Search for the cell housing the specified text and yield its [x, y] center coordinate. 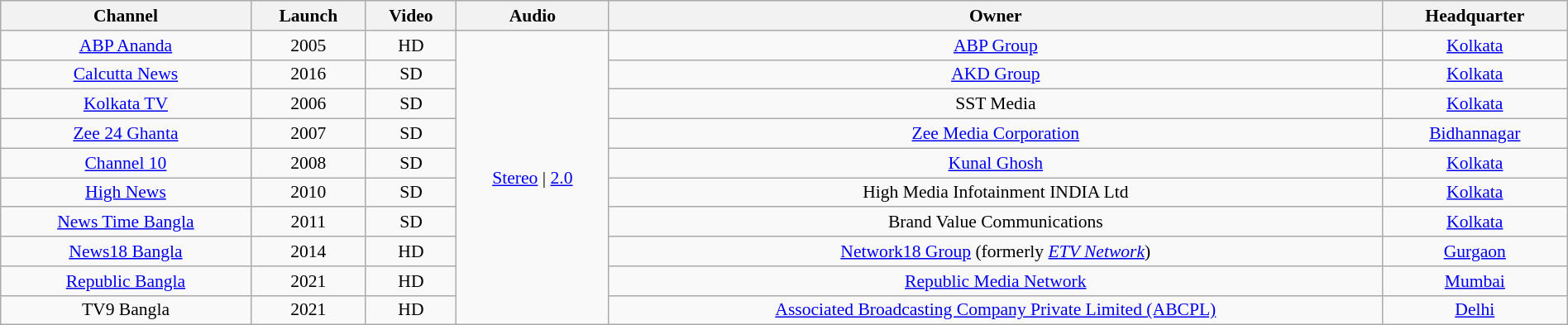
AKD Group [996, 74]
News18 Bangla [126, 251]
Stereo | 2.0 [533, 178]
2005 [308, 45]
Bidhannagar [1475, 134]
News Time Bangla [126, 222]
Associated Broadcasting Company Private Limited (ABCPL) [996, 310]
Headquarter [1475, 16]
2016 [308, 74]
Channel 10 [126, 163]
Delhi [1475, 310]
Launch [308, 16]
2006 [308, 104]
Network18 Group (formerly ETV Network) [996, 251]
Kolkata TV [126, 104]
2014 [308, 251]
2010 [308, 193]
2008 [308, 163]
Mumbai [1475, 281]
2007 [308, 134]
SST Media [996, 104]
Kunal Ghosh [996, 163]
Republic Media Network [996, 281]
High News [126, 193]
Audio [533, 16]
Zee Media Corporation [996, 134]
TV9 Bangla [126, 310]
Video [410, 16]
Calcutta News [126, 74]
ABP Group [996, 45]
ABP Ananda [126, 45]
Owner [996, 16]
Republic Bangla [126, 281]
Channel [126, 16]
High Media Infotainment INDIA Ltd [996, 193]
Brand Value Communications [996, 222]
Zee 24 Ghanta [126, 134]
2011 [308, 222]
Gurgaon [1475, 251]
